Determine the [X, Y] coordinate at the center of the cell enclosing the given text.  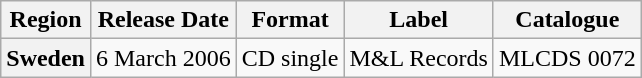
Release Date [163, 20]
M&L Records [418, 58]
6 March 2006 [163, 58]
Region [46, 20]
Label [418, 20]
MLCDS 0072 [567, 58]
Catalogue [567, 20]
Sweden [46, 58]
CD single [290, 58]
Format [290, 20]
